Find where the given text appears and provide that cell's center as [x, y] coordinate. 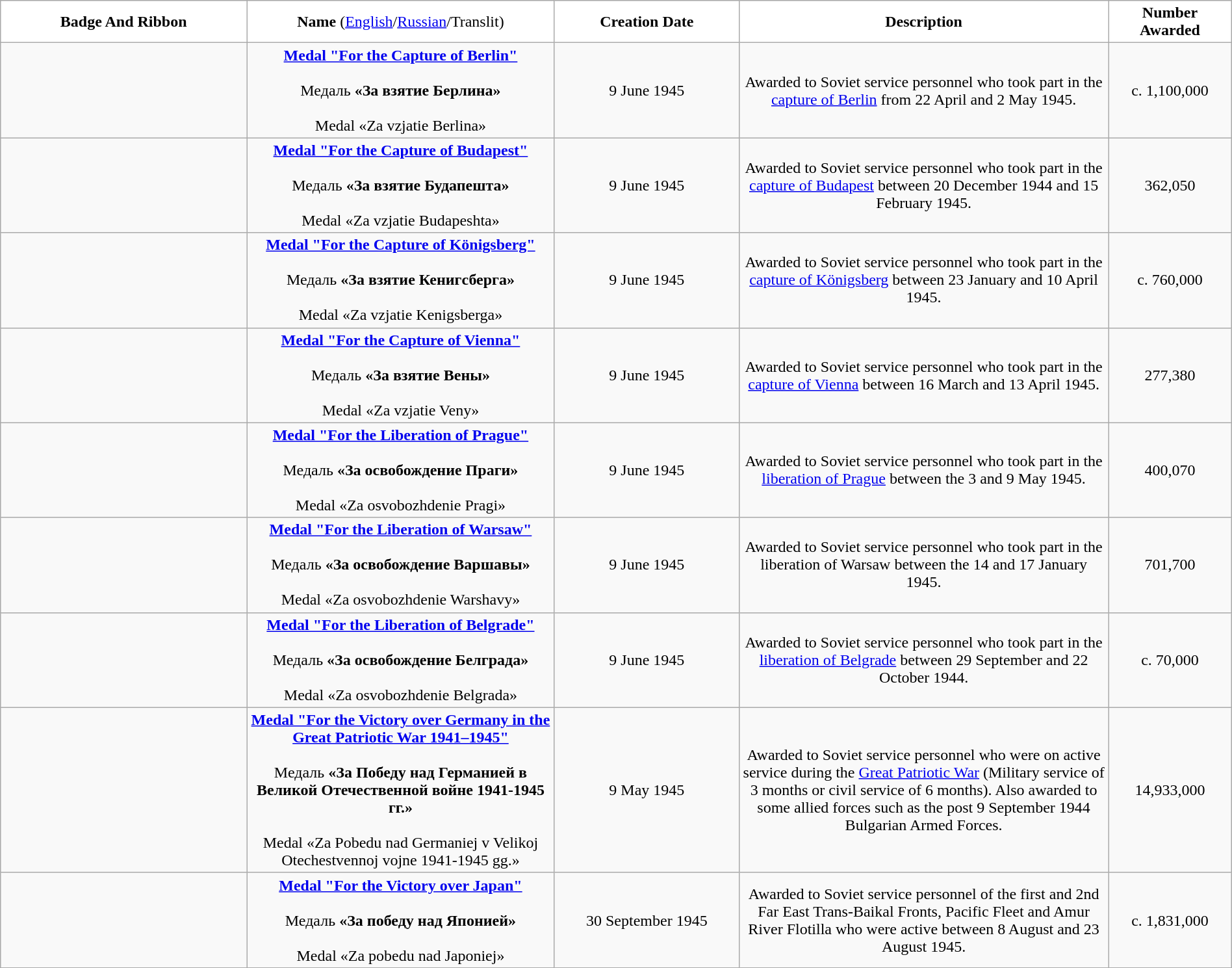
Awarded to Soviet service personnel who took part in the liberation of Warsaw between the 14 and 17 January 1945. [923, 565]
9 May 1945 [647, 790]
Medal "For the Capture of Vienna"Медаль «За взятие Вены»Medal «Za vzjatie Veny» [401, 375]
Medal "For the Capture of Budapest"Медаль «За взятие Будапешта»Medal «Za vzjatie Budapeshta» [401, 185]
Badge And Ribbon [123, 22]
c. 760,000 [1170, 280]
Name (English/Russian/Translit) [401, 22]
Description [923, 22]
30 September 1945 [647, 920]
Medal "For the Liberation of Belgrade"Медаль «За освобождение Белграда»Medal «Za osvobozhdenie Belgrada» [401, 660]
Medal "For the Victory over Japan"Медаль «За победу над Японией»Medal «Za pobedu nad Japoniej» [401, 920]
Awarded to Soviet service personnel who took part in the capture of Berlin from 22 April and 2 May 1945. [923, 90]
362,050 [1170, 185]
Awarded to Soviet service personnel who took part in the liberation of Belgrade between 29 September and 22 October 1944. [923, 660]
Medal "For the Capture of Königsberg"Медаль «За взятие Кенигсберга»Medal «Za vzjatie Kenigsberga» [401, 280]
Awarded to Soviet service personnel who took part in the liberation of Prague between the 3 and 9 May 1945. [923, 470]
Medal "For the Liberation of Warsaw"Медаль «За освобождение Варшавы»Medal «Za osvobozhdenie Warshavy» [401, 565]
701,700 [1170, 565]
Awarded to Soviet service personnel who took part in the capture of Vienna between 16 March and 13 April 1945. [923, 375]
c. 70,000 [1170, 660]
400,070 [1170, 470]
Number Awarded [1170, 22]
Awarded to Soviet service personnel who took part in the capture of Königsberg between 23 January and 10 April 1945. [923, 280]
Creation Date [647, 22]
14,933,000 [1170, 790]
c. 1,100,000 [1170, 90]
Medal "For the Liberation of Prague"Медаль «За освобождение Праги»Medal «Za osvobozhdenie Pragi» [401, 470]
Awarded to Soviet service personnel who took part in the capture of Budapest between 20 December 1944 and 15 February 1945. [923, 185]
c. 1,831,000 [1170, 920]
277,380 [1170, 375]
Medal "For the Capture of Berlin"Медаль «За взятие Берлина»Medal «Za vzjatie Berlina» [401, 90]
